Output the (x, y) coordinate of the center of the cell containing the given text.  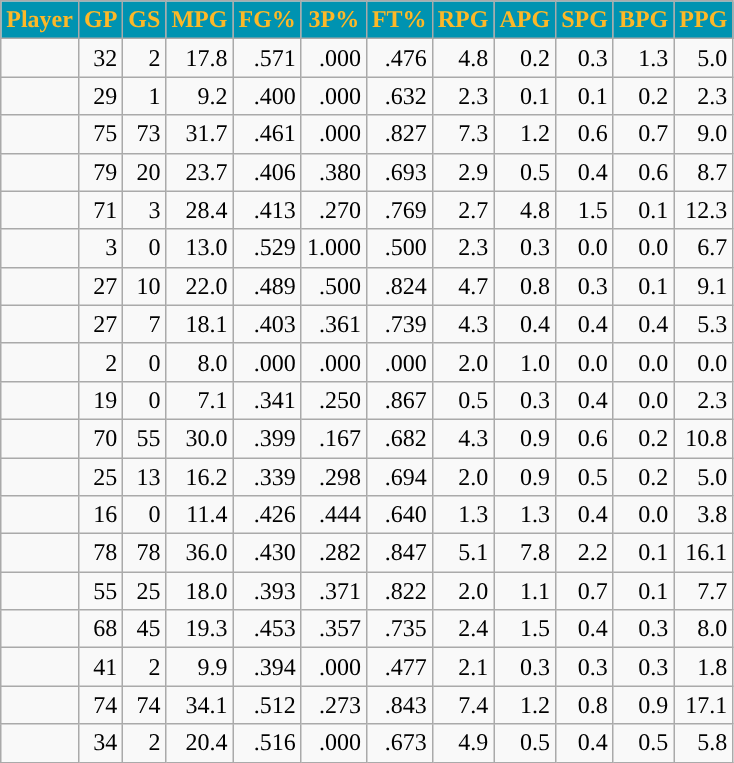
7.7 (704, 591)
6.7 (704, 248)
7.4 (463, 705)
.406 (267, 172)
.453 (267, 629)
.361 (334, 324)
20.4 (200, 743)
.694 (399, 477)
MPG (200, 20)
20 (144, 172)
.298 (334, 477)
2.1 (463, 667)
11.4 (200, 515)
29 (100, 96)
16.1 (704, 553)
10 (144, 286)
Player (40, 20)
GP (100, 20)
79 (100, 172)
2.2 (585, 553)
.843 (399, 705)
9.2 (200, 96)
1.0 (525, 362)
BPG (643, 20)
7.8 (525, 553)
.824 (399, 286)
.426 (267, 515)
.371 (334, 591)
.403 (267, 324)
4.7 (463, 286)
23.7 (200, 172)
.430 (267, 553)
.250 (334, 400)
.393 (267, 591)
16 (100, 515)
.693 (399, 172)
31.7 (200, 134)
1.000 (334, 248)
.400 (267, 96)
.341 (267, 400)
1.1 (525, 591)
.380 (334, 172)
.516 (267, 743)
5.3 (704, 324)
5.1 (463, 553)
71 (100, 210)
22.0 (200, 286)
.339 (267, 477)
.632 (399, 96)
2.4 (463, 629)
12.3 (704, 210)
45 (144, 629)
FG% (267, 20)
.357 (334, 629)
.682 (399, 438)
7.3 (463, 134)
3P% (334, 20)
.282 (334, 553)
.394 (267, 667)
.477 (399, 667)
.673 (399, 743)
17.8 (200, 58)
.847 (399, 553)
5.8 (704, 743)
GS (144, 20)
.461 (267, 134)
7 (144, 324)
1.8 (704, 667)
34 (100, 743)
75 (100, 134)
2.9 (463, 172)
.444 (334, 515)
18.0 (200, 591)
68 (100, 629)
.399 (267, 438)
.739 (399, 324)
.735 (399, 629)
.571 (267, 58)
.273 (334, 705)
36.0 (200, 553)
SPG (585, 20)
7.1 (200, 400)
9.9 (200, 667)
.167 (334, 438)
.489 (267, 286)
PPG (704, 20)
3.8 (704, 515)
FT% (399, 20)
8.7 (704, 172)
9.0 (704, 134)
RPG (463, 20)
.769 (399, 210)
1 (144, 96)
30.0 (200, 438)
16.2 (200, 477)
2.7 (463, 210)
4.9 (463, 743)
73 (144, 134)
.529 (267, 248)
.640 (399, 515)
.822 (399, 591)
9.1 (704, 286)
13 (144, 477)
28.4 (200, 210)
18.1 (200, 324)
19 (100, 400)
.827 (399, 134)
13.0 (200, 248)
10.8 (704, 438)
32 (100, 58)
17.1 (704, 705)
41 (100, 667)
.270 (334, 210)
.867 (399, 400)
.413 (267, 210)
19.3 (200, 629)
34.1 (200, 705)
.476 (399, 58)
APG (525, 20)
.512 (267, 705)
70 (100, 438)
